From the cell containing the given text, extract its center point as [x, y] coordinate. 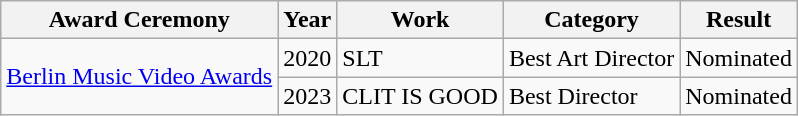
Work [420, 20]
Result [739, 20]
Award Ceremony [140, 20]
Category [591, 20]
SLT [420, 58]
Best Art Director [591, 58]
Berlin Music Video Awards [140, 77]
Best Director [591, 96]
2023 [308, 96]
CLIT IS GOOD [420, 96]
2020 [308, 58]
Year [308, 20]
